Detect which cell encompasses the target text, then output its (X, Y) center coordinate. 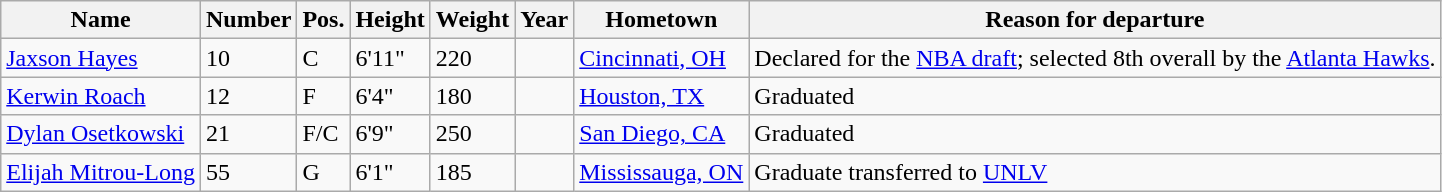
Jaxson Hayes (101, 58)
Reason for departure (1095, 20)
Elijah Mitrou-Long (101, 172)
Mississauga, ON (662, 172)
Houston, TX (662, 96)
Height (390, 20)
Declared for the NBA draft; selected 8th overall by the Atlanta Hawks. (1095, 58)
C (324, 58)
6'9" (390, 134)
F (324, 96)
180 (472, 96)
6'4" (390, 96)
21 (248, 134)
F/C (324, 134)
Hometown (662, 20)
12 (248, 96)
Pos. (324, 20)
Cincinnati, OH (662, 58)
G (324, 172)
10 (248, 58)
Name (101, 20)
Dylan Osetkowski (101, 134)
250 (472, 134)
185 (472, 172)
6'11" (390, 58)
Number (248, 20)
Weight (472, 20)
55 (248, 172)
Graduate transferred to UNLV (1095, 172)
San Diego, CA (662, 134)
Kerwin Roach (101, 96)
Year (544, 20)
6'1" (390, 172)
220 (472, 58)
